From the cell containing the given text, extract its center point as [X, Y] coordinate. 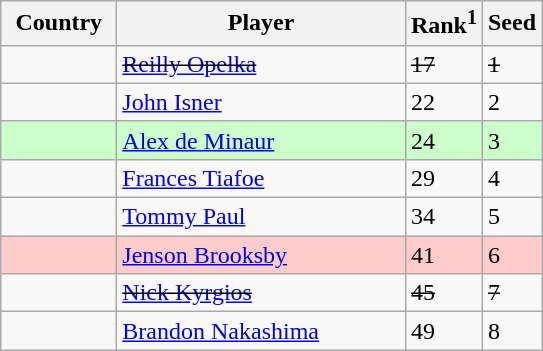
Brandon Nakashima [262, 331]
Seed [512, 24]
29 [444, 178]
3 [512, 140]
7 [512, 293]
17 [444, 64]
Country [59, 24]
Reilly Opelka [262, 64]
45 [444, 293]
Alex de Minaur [262, 140]
Nick Kyrgios [262, 293]
6 [512, 255]
Frances Tiafoe [262, 178]
8 [512, 331]
5 [512, 217]
4 [512, 178]
49 [444, 331]
22 [444, 102]
Jenson Brooksby [262, 255]
John Isner [262, 102]
24 [444, 140]
34 [444, 217]
2 [512, 102]
1 [512, 64]
41 [444, 255]
Player [262, 24]
Rank1 [444, 24]
Tommy Paul [262, 217]
